From the cell containing the given text, extract its center point as (X, Y) coordinate. 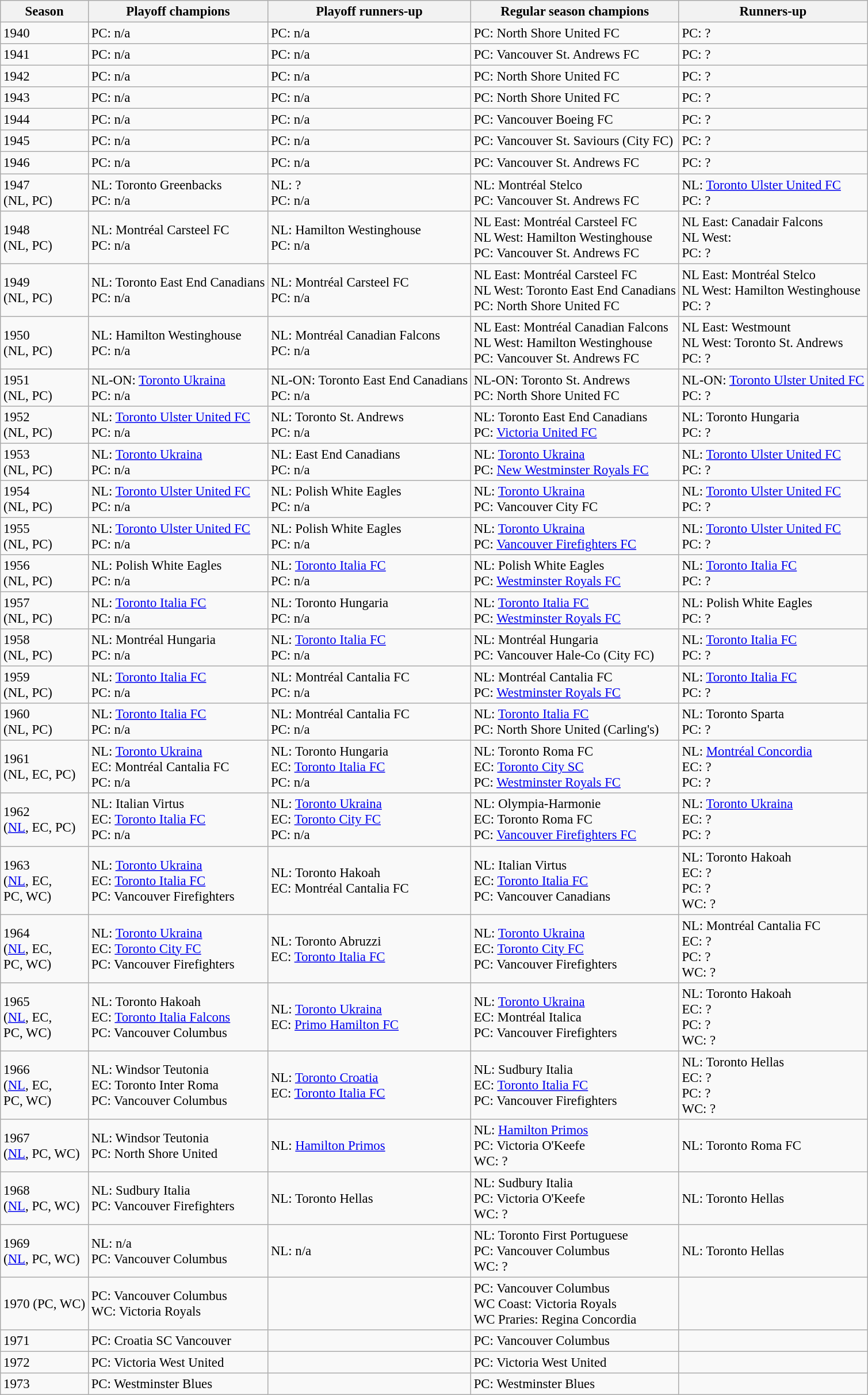
NL: Toronto Ukraina PC: New Westminster Royals FC (575, 462)
1942 (45, 77)
NL: Toronto Ukraina PC: Vancouver Firefighters FC (575, 536)
NL-ON: Toronto Ulster United FC PC: ? (773, 388)
PC: Croatia SC Vancouver (178, 1341)
NL East: Montréal Stelco NL West: Hamilton Westinghouse PC: ? (773, 290)
1962 (NL, EC, PC) (45, 820)
Playoff champions (178, 12)
NL: Sudbury Italia EC: Toronto Italia FC PC: Vancouver Firefighters (575, 1085)
1946 (45, 163)
NL: Hamilton Primos (369, 1146)
NL: Toronto St. Andrews PC: n/a (369, 425)
NL: Toronto East End Canadians PC: Victoria United FC (575, 425)
1968 (NL, PC, WC) (45, 1198)
NL: Toronto Hungaria PC: n/a (369, 611)
NL: Toronto Hungaria EC: Toronto Italia FC PC: n/a (369, 767)
NL: n/a PC: Vancouver Columbus (178, 1251)
1960 (NL, PC) (45, 722)
NL: Polish White Eagles PC: Westminster Royals FC (575, 573)
NL: Windsor Teutonia PC: North Shore United (178, 1146)
NL: Montréal Cantalia FC PC: Westminster Royals FC (575, 685)
NL: Toronto Croatia EC: Toronto Italia FC (369, 1085)
1948 (NL, PC) (45, 237)
NL: Toronto Ukraina EC: Toronto City FC PC: n/a (369, 820)
NL: Sudbury Italia PC: Victoria O'Keefe WC: ? (575, 1198)
NL-ON: Toronto St. Andrews PC: North Shore United FC (575, 388)
NL: Hamilton Primos PC: Victoria O'Keefe WC: ? (575, 1146)
1941 (45, 55)
NL-ON: Toronto East End Canadians PC: n/a (369, 388)
1973 (45, 1384)
1964 (NL, EC,PC, WC) (45, 948)
NL-ON: Toronto Ukraina PC: n/a (178, 388)
NL East: Westmount NL West: Toronto St. Andrews PC: ? (773, 342)
1952 (NL, PC) (45, 425)
Regular season champions (575, 12)
1944 (45, 120)
NL: Toronto East End Canadians PC: n/a (178, 290)
NL: Montréal Hungaria PC: Vancouver Hale-Co (City FC) (575, 648)
1951 (NL, PC) (45, 388)
1956 (NL, PC) (45, 573)
1954 (NL, PC) (45, 500)
NL: Toronto First Portuguese PC: Vancouver Columbus WC: ? (575, 1251)
PC: Vancouver St. Saviours (City FC) (575, 141)
1958 (NL, PC) (45, 648)
1950 (NL, PC) (45, 342)
NL: Toronto Ukraina EC: ? PC: ? (773, 820)
NL: East End Canadians PC: n/a (369, 462)
1947 (NL, PC) (45, 192)
NL: Toronto Ukraina EC: Primo Hamilton FC (369, 1016)
1943 (45, 98)
NL East: Montréal Carsteel FC NL West: Toronto East End Canadians PC: North Shore United FC (575, 290)
NL: Toronto Italia FC PC: Westminster Royals FC (575, 611)
1955 (NL, PC) (45, 536)
PC: Vancouver Columbus WC Coast: Victoria Royals WC Praries: Regina Concordia (575, 1303)
NL: Montréal Hungaria PC: n/a (178, 648)
PC: Vancouver Columbus (575, 1341)
1945 (45, 141)
1940 (45, 33)
NL East: Montréal Carsteel FC NL West: Hamilton Westinghouse PC: Vancouver St. Andrews FC (575, 237)
NL: Sudbury Italia PC: Vancouver Firefighters (178, 1198)
1967 (NL, PC, WC) (45, 1146)
NL: Windsor Teutonia EC: Toronto Inter Roma PC: Vancouver Columbus (178, 1085)
NL: Montréal Stelco PC: Vancouver St. Andrews FC (575, 192)
NL: Toronto Ukraina PC: Vancouver City FC (575, 500)
NL: ? PC: n/a (369, 192)
1966 (NL, EC,PC, WC) (45, 1085)
1963 (NL, EC,PC, WC) (45, 881)
PC: Vancouver Columbus WC: Victoria Royals (178, 1303)
NL: Toronto Ukraina PC: n/a (178, 462)
NL: Polish White Eagles PC: ? (773, 611)
NL: Toronto Roma FC EC: Toronto City SC PC: Westminster Royals FC (575, 767)
Playoff runners-up (369, 12)
NL: Montréal Concordia EC: ? PC: ? (773, 767)
1970 (PC, WC) (45, 1303)
NL: Italian Virtus EC: Toronto Italia FC PC: n/a (178, 820)
NL: Toronto Hakoah EC: Montréal Cantalia FC (369, 881)
NL: Toronto Ukraina EC: Montréal Italica PC: Vancouver Firefighters (575, 1016)
1953 (NL, PC) (45, 462)
NL: Toronto Roma FC (773, 1146)
NL: Toronto Ukraina EC: Montréal Cantalia FC PC: n/a (178, 767)
NL: Toronto Italia FC PC: North Shore United (Carling's) (575, 722)
1965 (NL, EC,PC, WC) (45, 1016)
1969 (NL, PC, WC) (45, 1251)
NL: Toronto Greenbacks PC: n/a (178, 192)
NL: Olympia-Harmonie EC: Toronto Roma FC PC: Vancouver Firefighters FC (575, 820)
NL: Montréal Cantalia FC EC: ? PC: ? WC: ? (773, 948)
NL: Toronto Hellas EC: ? PC: ? WC: ? (773, 1085)
NL: n/a (369, 1251)
1972 (45, 1363)
NL: Italian Virtus EC: Toronto Italia FC PC: Vancouver Canadians (575, 881)
NL: Toronto Abruzzi EC: Toronto Italia FC (369, 948)
NL East: Montréal Canadian Falcons NL West: Hamilton Westinghouse PC: Vancouver St. Andrews FC (575, 342)
1971 (45, 1341)
NL: Toronto Ukraina EC: Toronto Italia FC PC: Vancouver Firefighters (178, 881)
1959 (NL, PC) (45, 685)
NL: Toronto Hakoah EC: Toronto Italia Falcons PC: Vancouver Columbus (178, 1016)
PC: Vancouver Boeing FC (575, 120)
Runners-up (773, 12)
NL: Toronto Sparta PC: ? (773, 722)
Season (45, 12)
NL: Montréal Canadian Falcons PC: n/a (369, 342)
NL: Toronto Hungaria PC: ? (773, 425)
1949 (NL, PC) (45, 290)
1957 (NL, PC) (45, 611)
1961 (NL, EC, PC) (45, 767)
NL East: Canadair Falcons NL West: PC: ? (773, 237)
